Output the [x, y] coordinate of the center of the cell containing the given text.  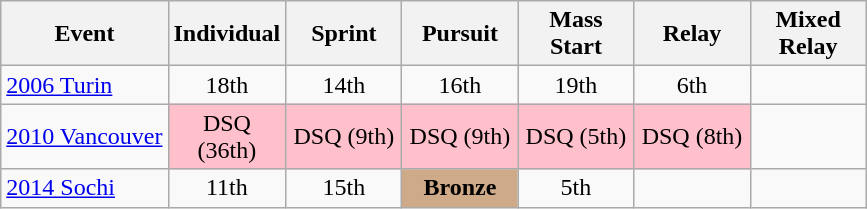
14th [344, 85]
Relay [692, 34]
2010 Vancouver [84, 136]
Mixed Relay [808, 34]
Pursuit [460, 34]
19th [576, 85]
Individual [227, 34]
11th [227, 188]
6th [692, 85]
Bronze [460, 188]
2014 Sochi [84, 188]
DSQ (5th) [576, 136]
2006 Turin [84, 85]
DSQ (36th) [227, 136]
5th [576, 188]
Sprint [344, 34]
Mass Start [576, 34]
16th [460, 85]
Event [84, 34]
18th [227, 85]
15th [344, 188]
DSQ (8th) [692, 136]
